Capture the cell that displays the provided text and extract its (x, y) central coordinate. 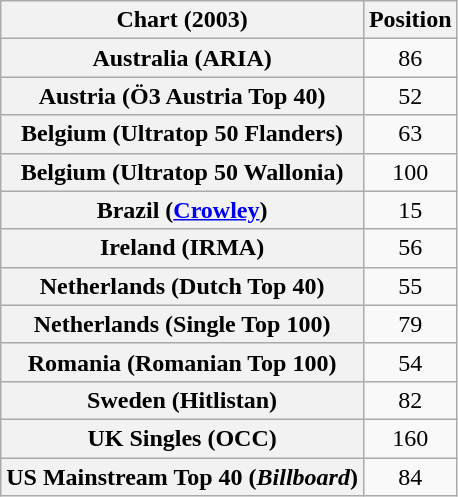
160 (410, 438)
Netherlands (Dutch Top 40) (182, 286)
52 (410, 96)
Netherlands (Single Top 100) (182, 324)
Australia (ARIA) (182, 58)
63 (410, 134)
82 (410, 400)
Sweden (Hitlistan) (182, 400)
Austria (Ö3 Austria Top 40) (182, 96)
Position (410, 20)
100 (410, 172)
UK Singles (OCC) (182, 438)
Romania (Romanian Top 100) (182, 362)
54 (410, 362)
84 (410, 477)
79 (410, 324)
55 (410, 286)
56 (410, 248)
Belgium (Ultratop 50 Flanders) (182, 134)
86 (410, 58)
Belgium (Ultratop 50 Wallonia) (182, 172)
Brazil (Crowley) (182, 210)
US Mainstream Top 40 (Billboard) (182, 477)
Ireland (IRMA) (182, 248)
Chart (2003) (182, 20)
15 (410, 210)
